Locate the cell with the specified text and output its (x, y) center coordinate. 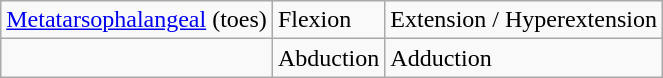
Metatarsophalangeal (toes) (137, 20)
Adduction (524, 58)
Extension / Hyperextension (524, 20)
Flexion (328, 20)
Abduction (328, 58)
